From the cell containing the given text, extract its center point as [x, y] coordinate. 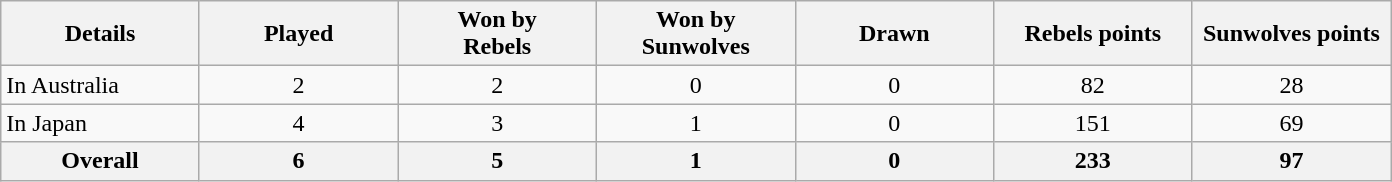
3 [498, 123]
Played [298, 34]
Rebels points [1094, 34]
82 [1094, 85]
4 [298, 123]
In Japan [100, 123]
233 [1094, 161]
Details [100, 34]
28 [1292, 85]
151 [1094, 123]
Won bySunwolves [696, 34]
6 [298, 161]
Drawn [894, 34]
Sunwolves points [1292, 34]
In Australia [100, 85]
69 [1292, 123]
5 [498, 161]
Overall [100, 161]
97 [1292, 161]
Won byRebels [498, 34]
